For the text-containing cell, return its midpoint in [X, Y] coordinate format. 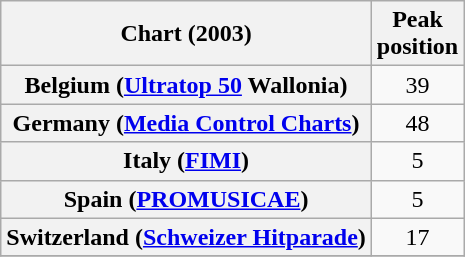
17 [417, 237]
Germany (Media Control Charts) [186, 123]
39 [417, 85]
Italy (FIMI) [186, 161]
Belgium (Ultratop 50 Wallonia) [186, 85]
48 [417, 123]
Switzerland (Schweizer Hitparade) [186, 237]
Peakposition [417, 34]
Spain (PROMUSICAE) [186, 199]
Chart (2003) [186, 34]
